Return [X, Y] of the center of cell containing provided text 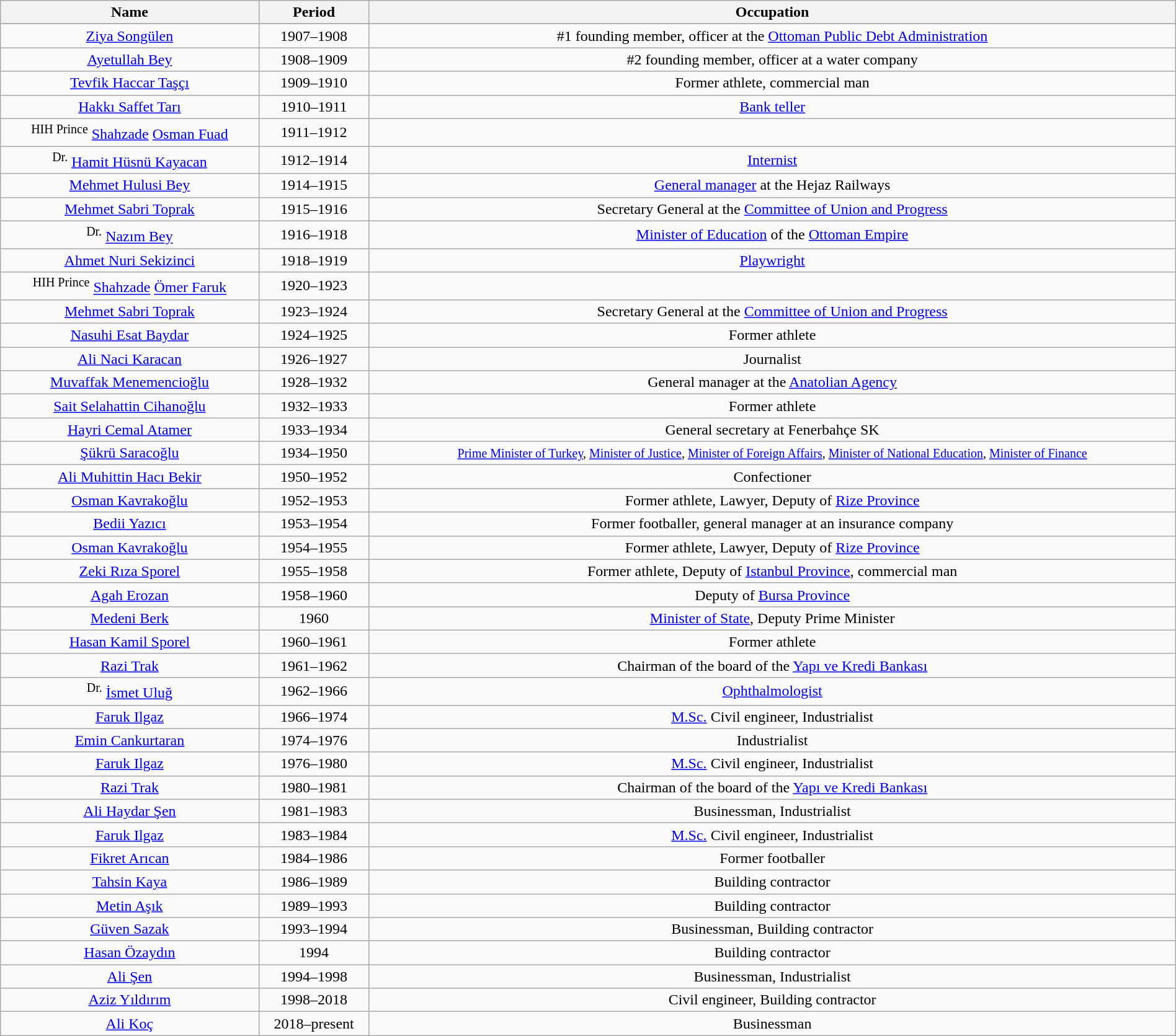
1983–1984 [314, 835]
1950–1952 [314, 477]
Aziz Yıldırım [130, 1000]
1908–1909 [314, 60]
Tevfik Haccar Taşçı [130, 83]
Businessman, Building contractor [772, 929]
Agah Erozan [130, 595]
Prime Minister of Turkey, Minister of Justice, Minister of Foreign Affairs, Minister of National Education, Minister of Finance [772, 453]
#1 founding member, officer at the Ottoman Public Debt Administration [772, 36]
1952–1953 [314, 500]
1915–1916 [314, 209]
1984–1986 [314, 858]
Medeni Berk [130, 618]
Bank teller [772, 107]
1914–1915 [314, 185]
Ali Naci Karacan [130, 359]
1958–1960 [314, 595]
Ayetullah Bey [130, 60]
Ali Şen [130, 976]
1976–1980 [314, 764]
1924–1925 [314, 335]
Şükrü Saracoğlu [130, 453]
Dr. Hamit Hüsnü Kayacan [130, 160]
Minister of Education of the Ottoman Empire [772, 234]
1994–1998 [314, 976]
1928–1932 [314, 383]
Former footballer [772, 858]
1994 [314, 953]
1916–1918 [314, 234]
1920–1923 [314, 286]
Civil engineer, Building contractor [772, 1000]
Internist [772, 160]
2018–present [314, 1024]
Businessman [772, 1024]
Confectioner [772, 477]
Fikret Arıcan [130, 858]
Former footballer, general manager at an insurance company [772, 524]
Playwright [772, 260]
HIH Prince Shahzade Ömer Faruk [130, 286]
HIH Prince Shahzade Osman Fuad [130, 133]
1980–1981 [314, 787]
Tahsin Kaya [130, 882]
Hasan Özaydın [130, 953]
Metin Aşık [130, 906]
Zeki Rıza Sporel [130, 571]
1926–1927 [314, 359]
1961–1962 [314, 665]
Former athlete, Deputy of Istanbul Province, commercial man [772, 571]
1962–1966 [314, 691]
Hakkı Saffet Tarı [130, 107]
1966–1974 [314, 717]
Emin Cankurtaran [130, 740]
Ali Haydar Şen [130, 811]
1934–1950 [314, 453]
Minister of State, Deputy Prime Minister [772, 618]
1907–1908 [314, 36]
1974–1976 [314, 740]
Bedii Yazıcı [130, 524]
1954–1955 [314, 547]
Nasuhi Esat Baydar [130, 335]
Ali Muhittin Hacı Bekir [130, 477]
1993–1994 [314, 929]
1932–1933 [314, 406]
Muvaffak Menemencioğlu [130, 383]
Ahmet Nuri Sekizinci [130, 260]
Mehmet Hulusi Bey [130, 185]
Deputy of Bursa Province [772, 595]
Period [314, 12]
Dr. Nazım Bey [130, 234]
1998–2018 [314, 1000]
Industrialist [772, 740]
Occupation [772, 12]
Dr. İsmet Uluğ [130, 691]
1960–1961 [314, 642]
1912–1914 [314, 160]
1933–1934 [314, 430]
Hasan Kamil Sporel [130, 642]
Journalist [772, 359]
Ali Koç [130, 1024]
General manager at the Anatolian Agency [772, 383]
1986–1989 [314, 882]
#2 founding member, officer at a water company [772, 60]
1909–1910 [314, 83]
1953–1954 [314, 524]
Sait Selahattin Cihanoğlu [130, 406]
Güven Sazak [130, 929]
Name [130, 12]
1955–1958 [314, 571]
1910–1911 [314, 107]
Former athlete, commercial man [772, 83]
General secretary at Fenerbahçe SK [772, 430]
Ophthalmologist [772, 691]
1989–1993 [314, 906]
General manager at the Hejaz Railways [772, 185]
Ziya Songülen [130, 36]
1918–1919 [314, 260]
1911–1912 [314, 133]
1960 [314, 618]
Hayri Cemal Atamer [130, 430]
1923–1924 [314, 311]
1981–1983 [314, 811]
